Extract the [X, Y] coordinate from the center of the cell holding the provided text.  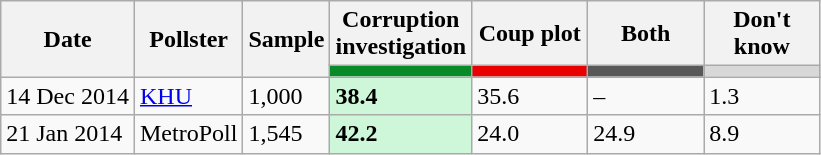
1.3 [762, 96]
14 Dec 2014 [68, 96]
35.6 [530, 96]
1,545 [286, 134]
MetroPoll [188, 134]
Both [646, 34]
Pollster [188, 39]
21 Jan 2014 [68, 134]
24.9 [646, 134]
1,000 [286, 96]
42.2 [401, 134]
Sample [286, 39]
38.4 [401, 96]
Corruption investigation [401, 34]
Coup plot [530, 34]
8.9 [762, 134]
24.0 [530, 134]
Date [68, 39]
Don't know [762, 34]
– [646, 96]
KHU [188, 96]
